Provide the (x, y) coordinate of the cell's center where the given text is located.  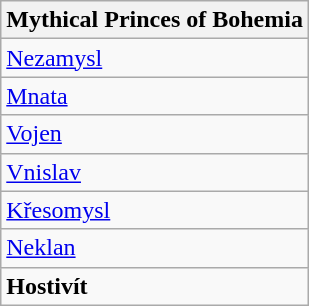
Mnata (155, 96)
Hostivít (155, 286)
Mythical Princes of Bohemia (155, 20)
Neklan (155, 248)
Vojen (155, 134)
Křesomysl (155, 210)
Vnislav (155, 172)
Nezamysl (155, 58)
